Capture the cell that displays the provided text and extract its (X, Y) central coordinate. 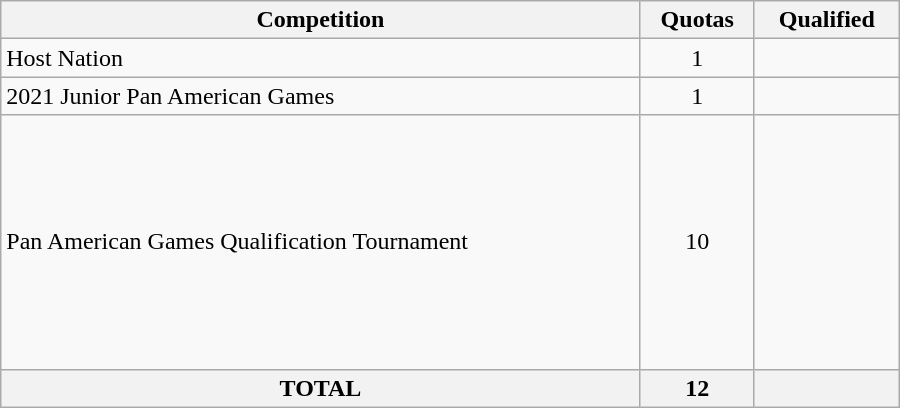
Qualified (826, 20)
10 (697, 242)
Quotas (697, 20)
Pan American Games Qualification Tournament (320, 242)
12 (697, 388)
TOTAL (320, 388)
Host Nation (320, 58)
2021 Junior Pan American Games (320, 96)
Competition (320, 20)
